Return the [x, y] coordinate for the center point of the cell that contains the specified text.  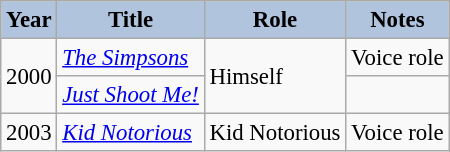
2000 [29, 76]
2003 [29, 133]
Notes [398, 20]
Title [130, 20]
Himself [275, 76]
Just Shoot Me! [130, 95]
The Simpsons [130, 58]
Role [275, 20]
Year [29, 20]
